Locate the cell with the specified text and output its (x, y) center coordinate. 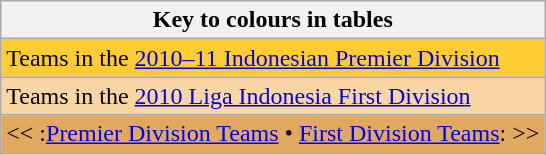
Teams in the 2010–11 Indonesian Premier Division (273, 58)
Teams in the 2010 Liga Indonesia First Division (273, 96)
Key to colours in tables (273, 20)
<< :Premier Division Teams • First Division Teams: >> (273, 134)
